Determine the [X, Y] coordinate at the center of the cell enclosing the given text.  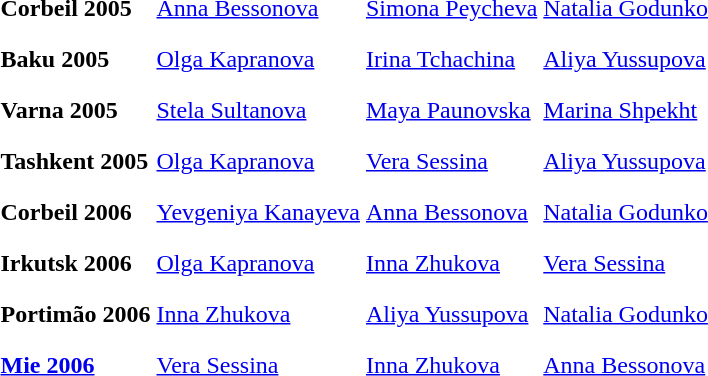
Aliya Yussupova [451, 314]
Irina Tchachina [451, 59]
Yevgeniya Kanayeva [258, 212]
Vera Sessina [451, 161]
Anna Bessonova [451, 212]
Stela Sultanova [258, 110]
Maya Paunovska [451, 110]
